For the text-containing cell, return its midpoint in [x, y] coordinate format. 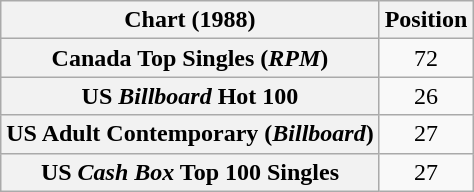
US Billboard Hot 100 [190, 96]
Chart (1988) [190, 20]
US Cash Box Top 100 Singles [190, 172]
26 [426, 96]
US Adult Contemporary (Billboard) [190, 134]
Position [426, 20]
72 [426, 58]
Canada Top Singles (RPM) [190, 58]
